Return (X, Y) of the center of cell containing provided text 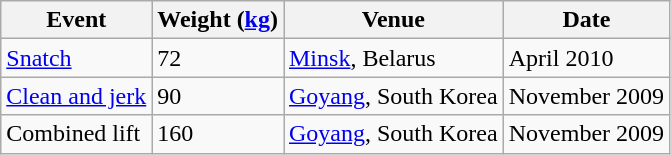
Combined lift (76, 134)
90 (218, 96)
April 2010 (586, 58)
Minsk, Belarus (394, 58)
Event (76, 20)
72 (218, 58)
Clean and jerk (76, 96)
Weight (kg) (218, 20)
160 (218, 134)
Venue (394, 20)
Snatch (76, 58)
Date (586, 20)
